Find where the given text appears and provide that cell's center as (x, y) coordinate. 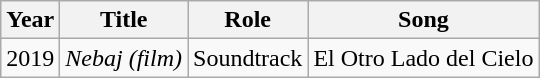
Song (424, 20)
Role (248, 20)
Title (124, 20)
2019 (30, 58)
Nebaj (film) (124, 58)
El Otro Lado del Cielo (424, 58)
Soundtrack (248, 58)
Year (30, 20)
